Capture the cell that displays the provided text and extract its [X, Y] central coordinate. 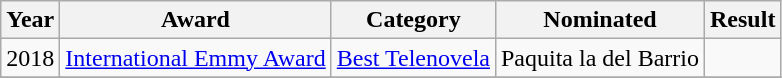
Result [743, 20]
2018 [30, 58]
International Emmy Award [196, 58]
Category [413, 20]
Nominated [600, 20]
Award [196, 20]
Year [30, 20]
Best Telenovela [413, 58]
Paquita la del Barrio [600, 58]
